Search for the cell housing the specified text and yield its (x, y) center coordinate. 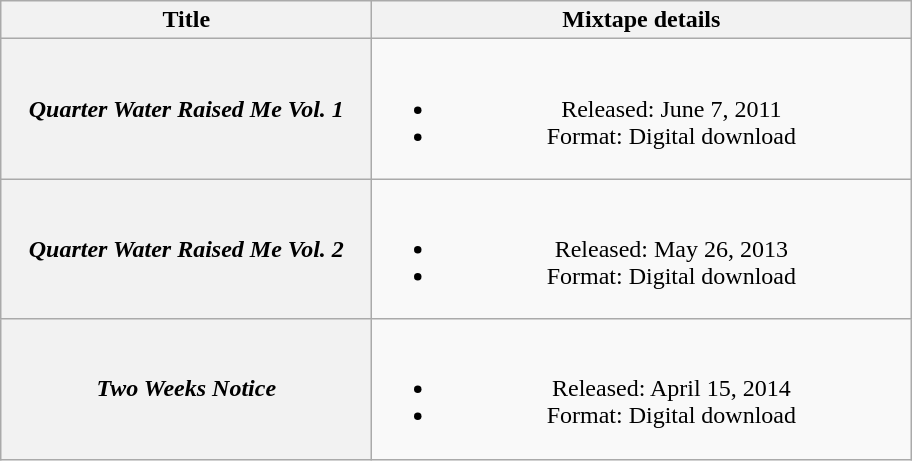
Released: April 15, 2014Format: Digital download (642, 389)
Released: May 26, 2013Format: Digital download (642, 249)
Quarter Water Raised Me Vol. 1 (186, 109)
Mixtape details (642, 20)
Released: June 7, 2011Format: Digital download (642, 109)
Two Weeks Notice (186, 389)
Quarter Water Raised Me Vol. 2 (186, 249)
Title (186, 20)
